Detect which cell encompasses the target text, then output its [x, y] center coordinate. 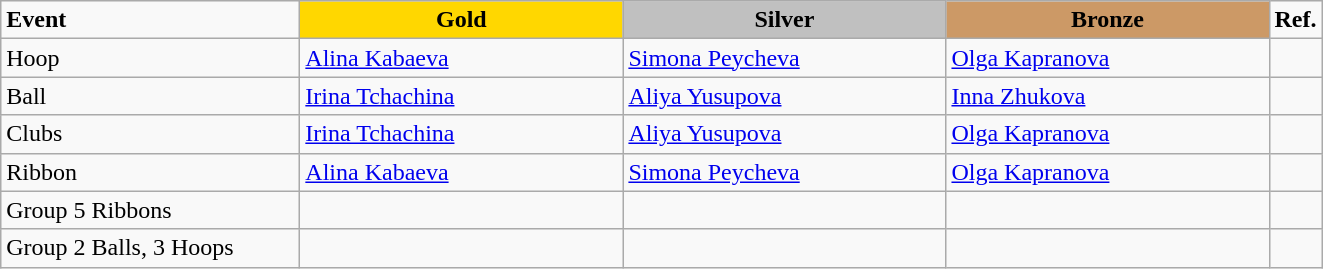
Event [150, 20]
Ref. [1296, 20]
Group 5 Ribbons [150, 210]
Group 2 Balls, 3 Hoops [150, 248]
Clubs [150, 134]
Silver [784, 20]
Ribbon [150, 172]
Inna Zhukova [1108, 96]
Ball [150, 96]
Gold [462, 20]
Bronze [1108, 20]
Hoop [150, 58]
